Extract the [X, Y] coordinate from the center of the cell holding the provided text.  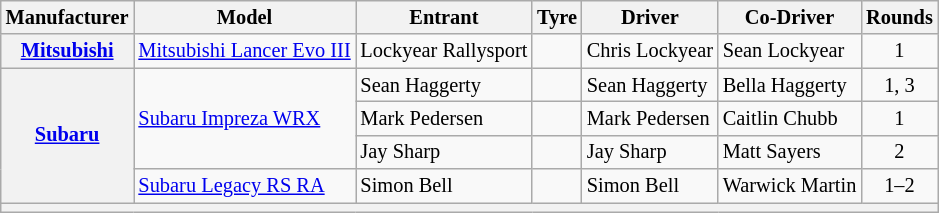
2 [900, 152]
Caitlin Chubb [790, 118]
1–2 [900, 186]
Co-Driver [790, 17]
1, 3 [900, 85]
Model [245, 17]
Mitsubishi Lancer Evo III [245, 51]
Matt Sayers [790, 152]
Tyre [557, 17]
Driver [650, 17]
Sean Lockyear [790, 51]
Rounds [900, 17]
Mitsubishi [68, 51]
Warwick Martin [790, 186]
Bella Haggerty [790, 85]
Entrant [444, 17]
Chris Lockyear [650, 51]
Subaru Impreza WRX [245, 118]
Subaru [68, 136]
Lockyear Rallysport [444, 51]
Manufacturer [68, 17]
Subaru Legacy RS RA [245, 186]
